Extract the [x, y] coordinate from the center of the cell holding the provided text.  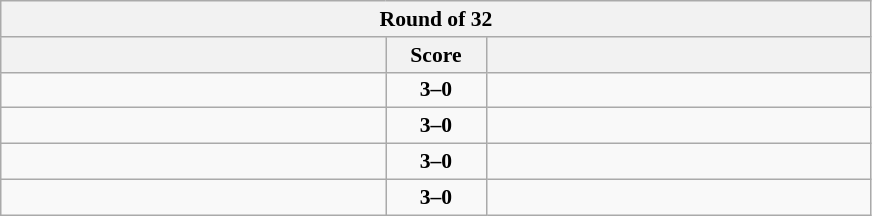
Score [436, 55]
Round of 32 [436, 19]
